For the text-containing cell, return its midpoint in (x, y) coordinate format. 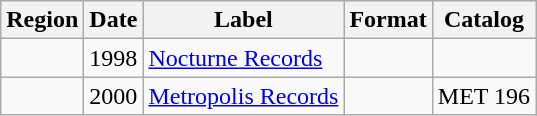
2000 (114, 96)
Nocturne Records (244, 58)
Catalog (484, 20)
Metropolis Records (244, 96)
Label (244, 20)
Date (114, 20)
Format (388, 20)
MET 196 (484, 96)
1998 (114, 58)
Region (42, 20)
